Determine the (X, Y) coordinate at the center of the cell enclosing the given text.  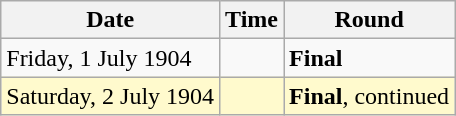
Friday, 1 July 1904 (110, 58)
Final, continued (370, 96)
Date (110, 20)
Saturday, 2 July 1904 (110, 96)
Round (370, 20)
Final (370, 58)
Time (252, 20)
